Search for the cell housing the specified text and yield its (X, Y) center coordinate. 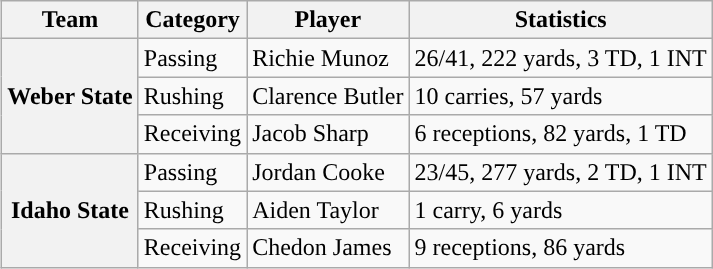
10 carries, 57 yards (560, 96)
Weber State (70, 96)
Clarence Butler (328, 96)
Jacob Sharp (328, 134)
Team (70, 20)
26/41, 222 yards, 3 TD, 1 INT (560, 58)
9 receptions, 86 yards (560, 248)
Richie Munoz (328, 58)
Idaho State (70, 210)
Aiden Taylor (328, 210)
Player (328, 20)
Category (192, 20)
1 carry, 6 yards (560, 210)
Statistics (560, 20)
Chedon James (328, 248)
Jordan Cooke (328, 172)
6 receptions, 82 yards, 1 TD (560, 134)
23/45, 277 yards, 2 TD, 1 INT (560, 172)
